Detect which cell encompasses the target text, then output its (x, y) center coordinate. 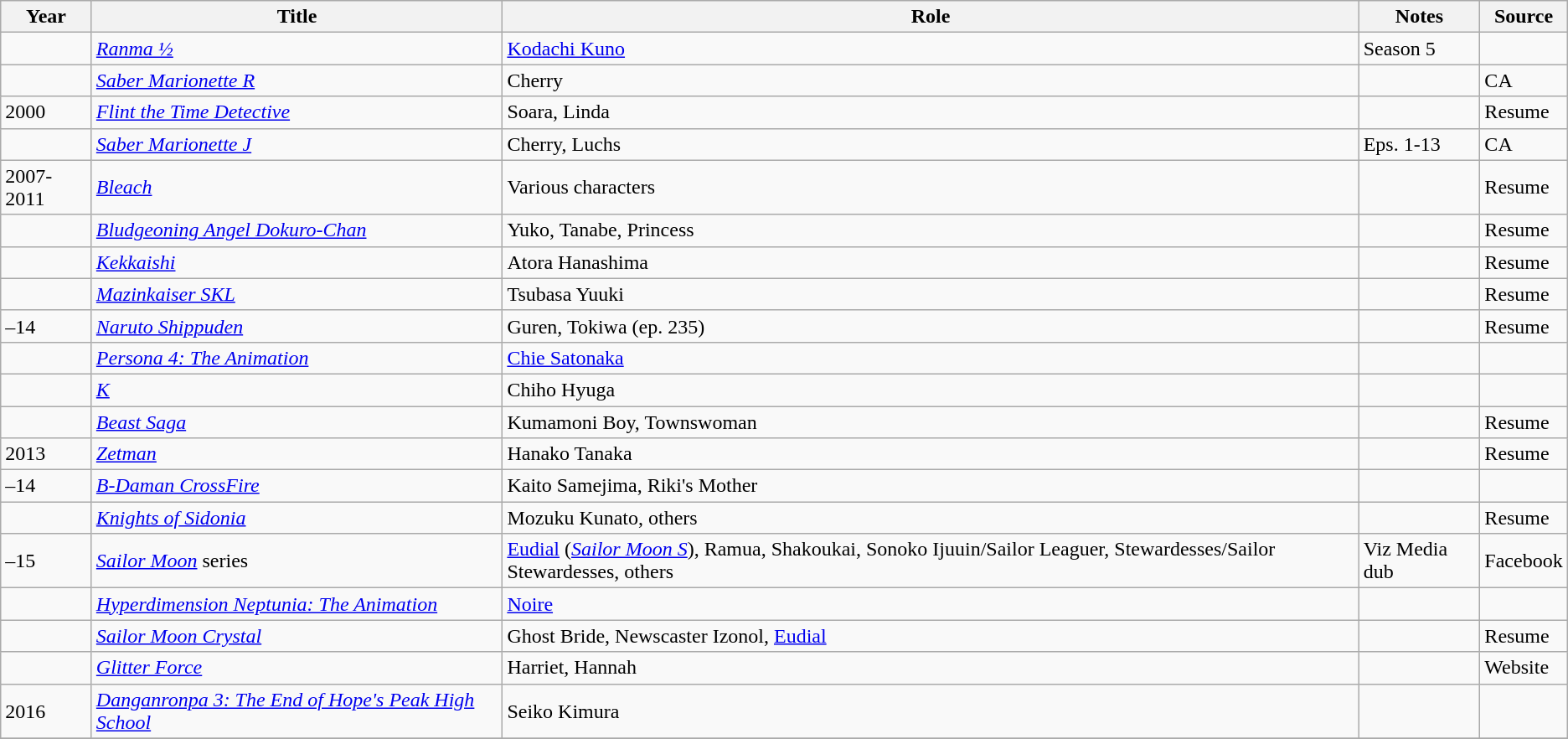
–15 (47, 561)
Title (297, 17)
Mozuku Kunato, others (931, 518)
Chie Satonaka (931, 358)
Saber Marionette J (297, 144)
Knights of Sidonia (297, 518)
Seiko Kimura (931, 711)
Eps. 1-13 (1419, 144)
Sailor Moon series (297, 561)
Zetman (297, 454)
Glitter Force (297, 668)
Facebook (1524, 561)
Cherry, Luchs (931, 144)
Ranma ½ (297, 49)
K (297, 390)
Kodachi Kuno (931, 49)
2000 (47, 112)
Naruto Shippuden (297, 326)
Persona 4: The Animation (297, 358)
Year (47, 17)
Yuko, Tanabe, Princess (931, 230)
Various characters (931, 188)
Hanako Tanaka (931, 454)
Kekkaishi (297, 262)
Cherry (931, 80)
Bludgeoning Angel Dokuro-Chan (297, 230)
Kumamoni Boy, Townswoman (931, 421)
Ghost Bride, Newscaster Izonol, Eudial (931, 636)
Soara, Linda (931, 112)
Hyperdimension Neptunia: The Animation (297, 604)
2016 (47, 711)
Harriet, Hannah (931, 668)
2013 (47, 454)
Noire (931, 604)
Guren, Tokiwa (ep. 235) (931, 326)
Source (1524, 17)
Viz Media dub (1419, 561)
Tsubasa Yuuki (931, 294)
Atora Hanashima (931, 262)
Beast Saga (297, 421)
Season 5 (1419, 49)
Chiho Hyuga (931, 390)
2007-2011 (47, 188)
Notes (1419, 17)
Sailor Moon Crystal (297, 636)
Flint the Time Detective (297, 112)
Mazinkaiser SKL (297, 294)
B-Daman CrossFire (297, 486)
Saber Marionette R (297, 80)
Kaito Samejima, Riki's Mother (931, 486)
Website (1524, 668)
Role (931, 17)
Danganronpa 3: The End of Hope's Peak High School (297, 711)
Bleach (297, 188)
Eudial (Sailor Moon S), Ramua, Shakoukai, Sonoko Ijuuin/Sailor Leaguer, Stewardesses/Sailor Stewardesses, others (931, 561)
